Extract the [X, Y] coordinate from the center of the cell holding the provided text.  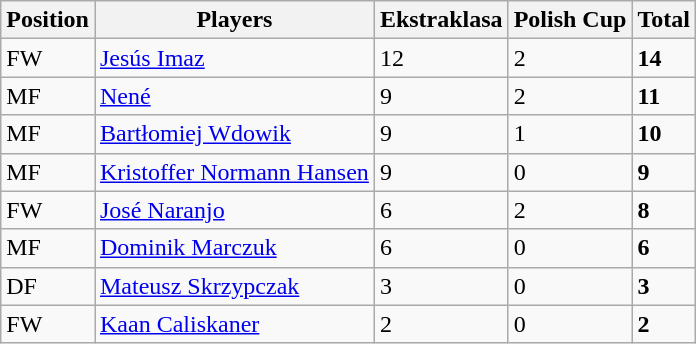
Nené [234, 96]
José Naranjo [234, 210]
Bartłomiej Wdowik [234, 134]
8 [664, 210]
12 [441, 58]
11 [664, 96]
Position [48, 20]
Kaan Caliskaner [234, 324]
Ekstraklasa [441, 20]
1 [570, 134]
DF [48, 286]
Dominik Marczuk [234, 248]
Jesús Imaz [234, 58]
Players [234, 20]
Total [664, 20]
14 [664, 58]
Kristoffer Normann Hansen [234, 172]
Mateusz Skrzypczak [234, 286]
10 [664, 134]
Polish Cup [570, 20]
